Return [x, y] of the center of cell containing provided text 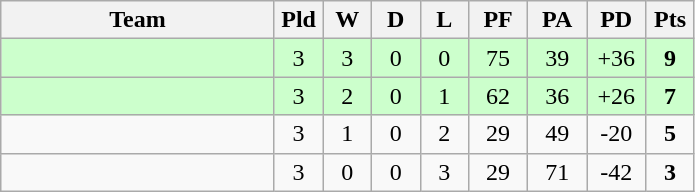
39 [558, 58]
PA [558, 20]
D [396, 20]
5 [670, 134]
9 [670, 58]
75 [498, 58]
W [348, 20]
Pts [670, 20]
+36 [616, 58]
49 [558, 134]
36 [558, 96]
-20 [616, 134]
PF [498, 20]
+26 [616, 96]
PD [616, 20]
-42 [616, 172]
71 [558, 172]
Team [138, 20]
7 [670, 96]
L [444, 20]
62 [498, 96]
Pld [298, 20]
